Detect which cell encompasses the target text, then output its [x, y] center coordinate. 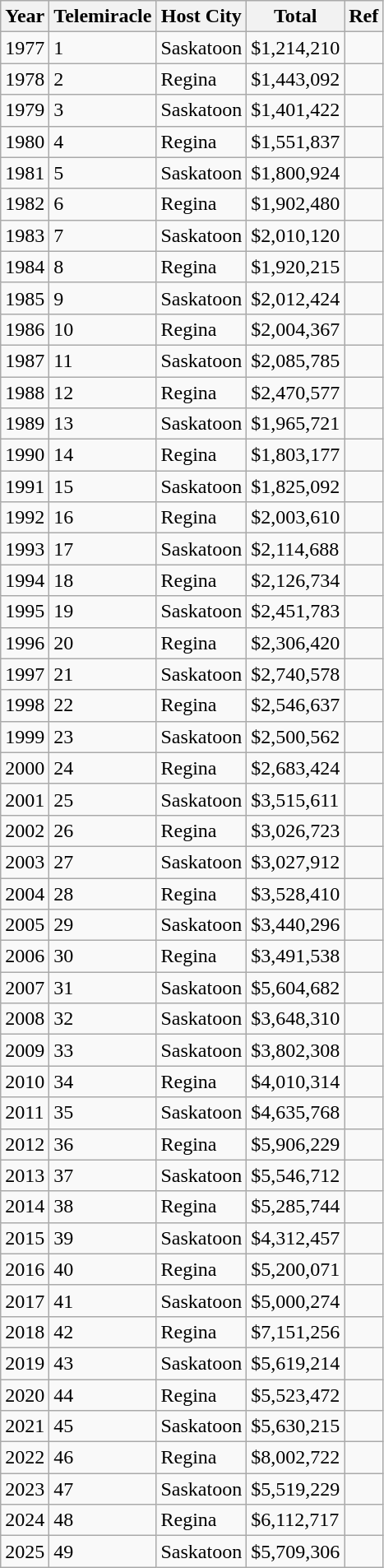
$1,920,215 [296, 267]
Telemiracle [103, 16]
2007 [25, 988]
5 [103, 173]
46 [103, 1458]
2016 [25, 1269]
$2,546,637 [296, 705]
35 [103, 1113]
2025 [25, 1552]
2011 [25, 1113]
$5,200,071 [296, 1269]
11 [103, 361]
$1,443,092 [296, 79]
Ref [363, 16]
1998 [25, 705]
18 [103, 580]
45 [103, 1426]
2012 [25, 1144]
$3,026,723 [296, 831]
1991 [25, 486]
$2,010,120 [296, 235]
14 [103, 455]
17 [103, 549]
30 [103, 956]
2020 [25, 1395]
37 [103, 1175]
44 [103, 1395]
$5,709,306 [296, 1552]
1983 [25, 235]
49 [103, 1552]
$2,114,688 [296, 549]
38 [103, 1207]
32 [103, 1019]
$3,528,410 [296, 893]
$5,630,215 [296, 1426]
2008 [25, 1019]
19 [103, 612]
$3,027,912 [296, 862]
1986 [25, 329]
2019 [25, 1363]
$1,551,837 [296, 142]
$2,012,424 [296, 298]
2006 [25, 956]
2018 [25, 1332]
1980 [25, 142]
1981 [25, 173]
$3,440,296 [296, 925]
$2,500,562 [296, 737]
$2,470,577 [296, 393]
9 [103, 298]
$1,401,422 [296, 110]
6 [103, 204]
$5,523,472 [296, 1395]
1989 [25, 424]
40 [103, 1269]
48 [103, 1520]
8 [103, 267]
15 [103, 486]
$3,515,611 [296, 799]
1 [103, 48]
33 [103, 1050]
26 [103, 831]
1995 [25, 612]
27 [103, 862]
2023 [25, 1489]
1999 [25, 737]
23 [103, 737]
1984 [25, 267]
39 [103, 1238]
$3,491,538 [296, 956]
$2,306,420 [296, 643]
1992 [25, 518]
2022 [25, 1458]
$5,285,744 [296, 1207]
$5,546,712 [296, 1175]
2021 [25, 1426]
$6,112,717 [296, 1520]
$4,010,314 [296, 1082]
$1,803,177 [296, 455]
29 [103, 925]
$1,825,092 [296, 486]
1988 [25, 393]
28 [103, 893]
21 [103, 674]
$7,151,256 [296, 1332]
42 [103, 1332]
1982 [25, 204]
10 [103, 329]
$5,519,229 [296, 1489]
1977 [25, 48]
1997 [25, 674]
36 [103, 1144]
1993 [25, 549]
22 [103, 705]
34 [103, 1082]
2015 [25, 1238]
$1,965,721 [296, 424]
20 [103, 643]
2001 [25, 799]
1996 [25, 643]
43 [103, 1363]
$5,000,274 [296, 1300]
$2,004,367 [296, 329]
$5,604,682 [296, 988]
2014 [25, 1207]
2013 [25, 1175]
7 [103, 235]
$8,002,722 [296, 1458]
4 [103, 142]
2005 [25, 925]
1979 [25, 110]
1994 [25, 580]
$2,740,578 [296, 674]
$5,619,214 [296, 1363]
24 [103, 768]
2002 [25, 831]
Total [296, 16]
$2,451,783 [296, 612]
2000 [25, 768]
Host City [201, 16]
2 [103, 79]
2004 [25, 893]
$3,648,310 [296, 1019]
1987 [25, 361]
1985 [25, 298]
$5,906,229 [296, 1144]
1990 [25, 455]
1978 [25, 79]
13 [103, 424]
2017 [25, 1300]
$1,214,210 [296, 48]
$2,085,785 [296, 361]
16 [103, 518]
31 [103, 988]
25 [103, 799]
47 [103, 1489]
2003 [25, 862]
2009 [25, 1050]
41 [103, 1300]
2010 [25, 1082]
$2,003,610 [296, 518]
$3,802,308 [296, 1050]
Year [25, 16]
2024 [25, 1520]
$4,312,457 [296, 1238]
12 [103, 393]
$2,683,424 [296, 768]
3 [103, 110]
$2,126,734 [296, 580]
$1,902,480 [296, 204]
$1,800,924 [296, 173]
$4,635,768 [296, 1113]
